Provide the (x, y) coordinate of the cell's center where the given text is located.  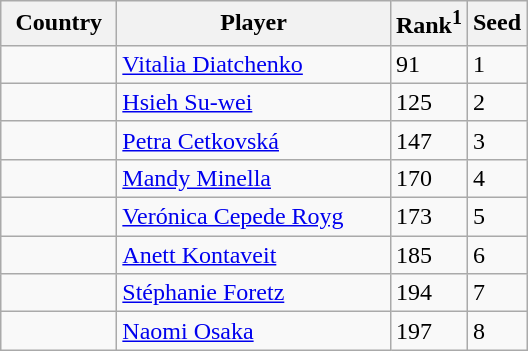
Country (59, 24)
8 (496, 331)
1 (496, 64)
Petra Cetkovská (254, 140)
Rank1 (428, 24)
5 (496, 217)
Naomi Osaka (254, 331)
173 (428, 217)
Vitalia Diatchenko (254, 64)
Mandy Minella (254, 178)
4 (496, 178)
Player (254, 24)
Hsieh Su-wei (254, 102)
170 (428, 178)
7 (496, 293)
6 (496, 255)
2 (496, 102)
125 (428, 102)
147 (428, 140)
194 (428, 293)
197 (428, 331)
91 (428, 64)
3 (496, 140)
Anett Kontaveit (254, 255)
Seed (496, 24)
Verónica Cepede Royg (254, 217)
Stéphanie Foretz (254, 293)
185 (428, 255)
